Capture the cell that displays the provided text and extract its [X, Y] central coordinate. 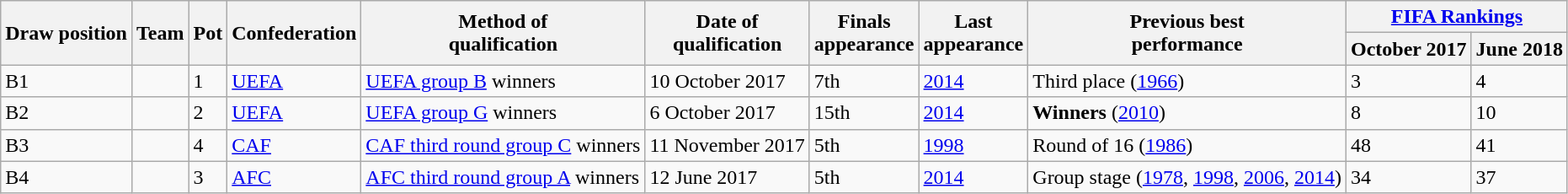
B2 [67, 113]
48 [1408, 145]
6 October 2017 [728, 113]
15th [864, 113]
Draw position [67, 33]
Pot [208, 33]
Lastappearance [973, 33]
34 [1408, 177]
1998 [973, 145]
CAF third round group C winners [504, 145]
AFC [295, 177]
2 [208, 113]
8 [1408, 113]
Team [160, 33]
7th [864, 81]
June 2018 [1519, 49]
Date ofqualification [728, 33]
UEFA group B winners [504, 81]
12 June 2017 [728, 177]
Method ofqualification [504, 33]
October 2017 [1408, 49]
37 [1519, 177]
10 October 2017 [728, 81]
Group stage (1978, 1998, 2006, 2014) [1187, 177]
Winners (2010) [1187, 113]
Third place (1966) [1187, 81]
FIFA Rankings [1457, 17]
Finalsappearance [864, 33]
Round of 16 (1986) [1187, 145]
41 [1519, 145]
B4 [67, 177]
B3 [67, 145]
B1 [67, 81]
10 [1519, 113]
UEFA group G winners [504, 113]
CAF [295, 145]
1 [208, 81]
Previous bestperformance [1187, 33]
Confederation [295, 33]
AFC third round group A winners [504, 177]
11 November 2017 [728, 145]
